Provide the [X, Y] coordinate of the cell's center where the given text is located.  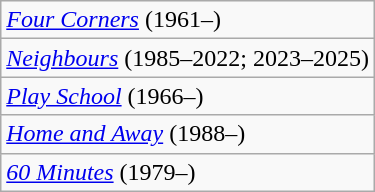
60 Minutes (1979–) [188, 172]
Neighbours (1985–2022; 2023–2025) [188, 58]
Four Corners (1961–) [188, 20]
Play School (1966–) [188, 96]
Home and Away (1988–) [188, 134]
